Pinpoint the cell where the given text exists, returning its (X, Y) midpoint coordinate. 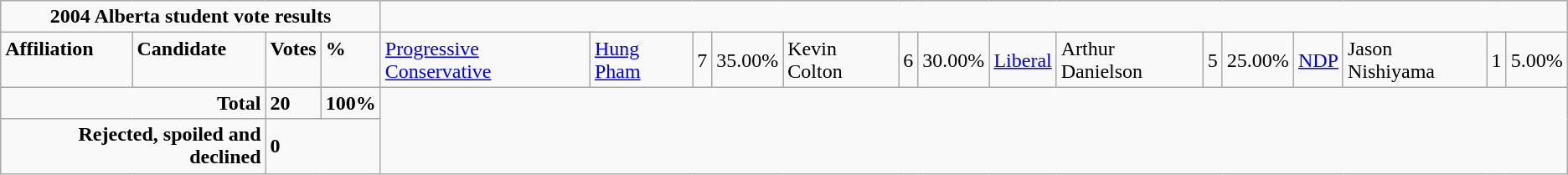
100% (350, 103)
Rejected, spoiled and declined (133, 146)
Votes (293, 60)
Hung Pham (641, 60)
5 (1213, 60)
Jason Nishiyama (1415, 60)
Candidate (199, 60)
2004 Alberta student vote results (191, 17)
7 (702, 60)
Liberal (1023, 60)
Progressive Conservative (485, 60)
Affiliation (67, 60)
5.00% (1536, 60)
% (350, 60)
Kevin Colton (841, 60)
25.00% (1258, 60)
Total (133, 103)
NDP (1318, 60)
1 (1496, 60)
6 (908, 60)
0 (323, 146)
20 (293, 103)
30.00% (953, 60)
35.00% (747, 60)
Arthur Danielson (1129, 60)
